Locate the cell with the specified text and output its (x, y) center coordinate. 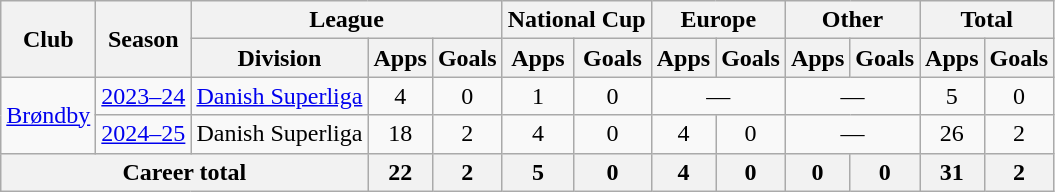
26 (952, 134)
Division (280, 58)
Season (144, 39)
National Cup (576, 20)
1 (538, 96)
18 (400, 134)
Europe (718, 20)
Club (48, 39)
Total (987, 20)
Brøndby (48, 115)
League (346, 20)
2024–25 (144, 134)
Other (852, 20)
2023–24 (144, 96)
Career total (184, 172)
31 (952, 172)
22 (400, 172)
